Detect which cell encompasses the target text, then output its [x, y] center coordinate. 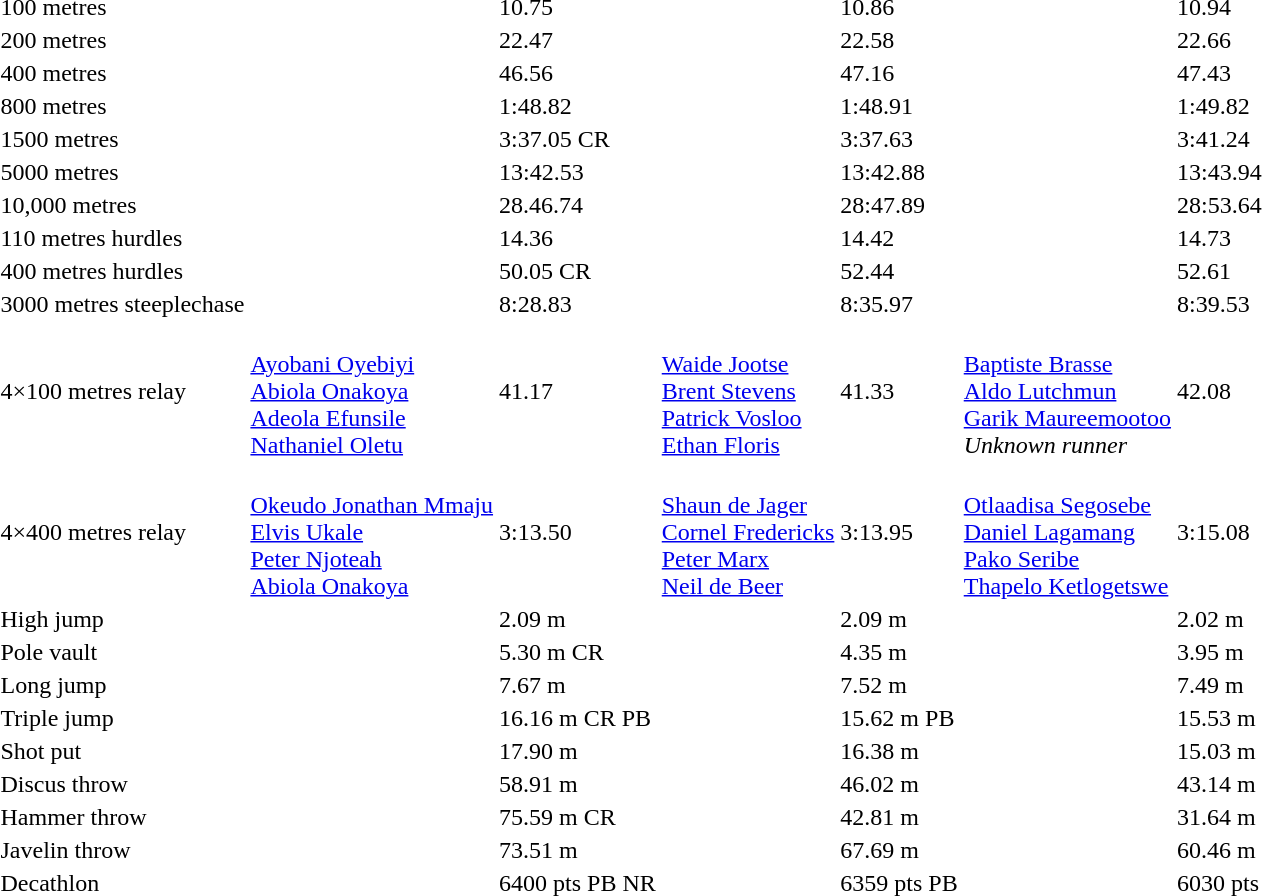
16.38 m [899, 751]
28.46.74 [578, 205]
8:35.97 [899, 304]
1:48.91 [899, 106]
41.17 [578, 391]
Waide JootseBrent StevensPatrick VoslooEthan Floris [748, 391]
Shaun de JagerCornel FredericksPeter MarxNeil de Beer [748, 532]
73.51 m [578, 850]
16.16 m CR PB [578, 718]
3:37.63 [899, 139]
1:48.82 [578, 106]
8:28.83 [578, 304]
22.47 [578, 40]
52.44 [899, 271]
75.59 m CR [578, 817]
46.56 [578, 73]
Okeudo Jonathan MmajuElvis UkalePeter NjoteahAbiola Onakoya [372, 532]
67.69 m [899, 850]
3:13.50 [578, 532]
3:13.95 [899, 532]
15.62 m PB [899, 718]
4.35 m [899, 652]
Baptiste BrasseAldo LutchmunGarik MaureemootooUnknown runner [1067, 391]
22.58 [899, 40]
13:42.88 [899, 172]
7.67 m [578, 685]
Otlaadisa SegosebeDaniel LagamangPako SeribeThapelo Ketlogetswe [1067, 532]
Ayobani OyebiyiAbiola OnakoyaAdeola EfunsileNathaniel Oletu [372, 391]
58.91 m [578, 784]
50.05 CR [578, 271]
3:37.05 CR [578, 139]
14.36 [578, 238]
28:47.89 [899, 205]
7.52 m [899, 685]
17.90 m [578, 751]
46.02 m [899, 784]
47.16 [899, 73]
5.30 m CR [578, 652]
41.33 [899, 391]
14.42 [899, 238]
13:42.53 [578, 172]
42.81 m [899, 817]
